Locate the cell with the specified text and output its (x, y) center coordinate. 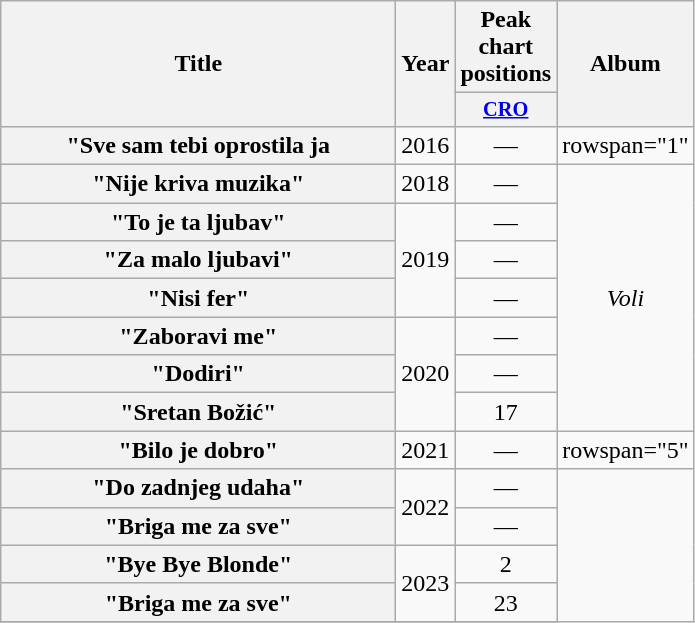
"To je ta ljubav" (198, 222)
17 (506, 412)
"Sretan Božić" (198, 412)
2019 (426, 260)
"Bilo je dobro" (198, 450)
Title (198, 64)
"Sve sam tebi oprostila ja (198, 145)
2020 (426, 374)
2 (506, 564)
"Zaboravi me" (198, 336)
2022 (426, 507)
Voli (626, 298)
Album (626, 64)
"Dodiri" (198, 374)
CRO (506, 110)
23 (506, 602)
rowspan="5" (626, 450)
"Bye Bye Blonde" (198, 564)
Peak chart positions (506, 47)
2021 (426, 450)
2023 (426, 583)
2018 (426, 184)
Year (426, 64)
"Nisi fer" (198, 298)
rowspan="1" (626, 145)
"Za malo ljubavi" (198, 260)
"Do zadnjeg udaha" (198, 488)
"Nije kriva muzika" (198, 184)
2016 (426, 145)
